Scan for the cell matching the given text and deliver its (x, y) coordinate at center. 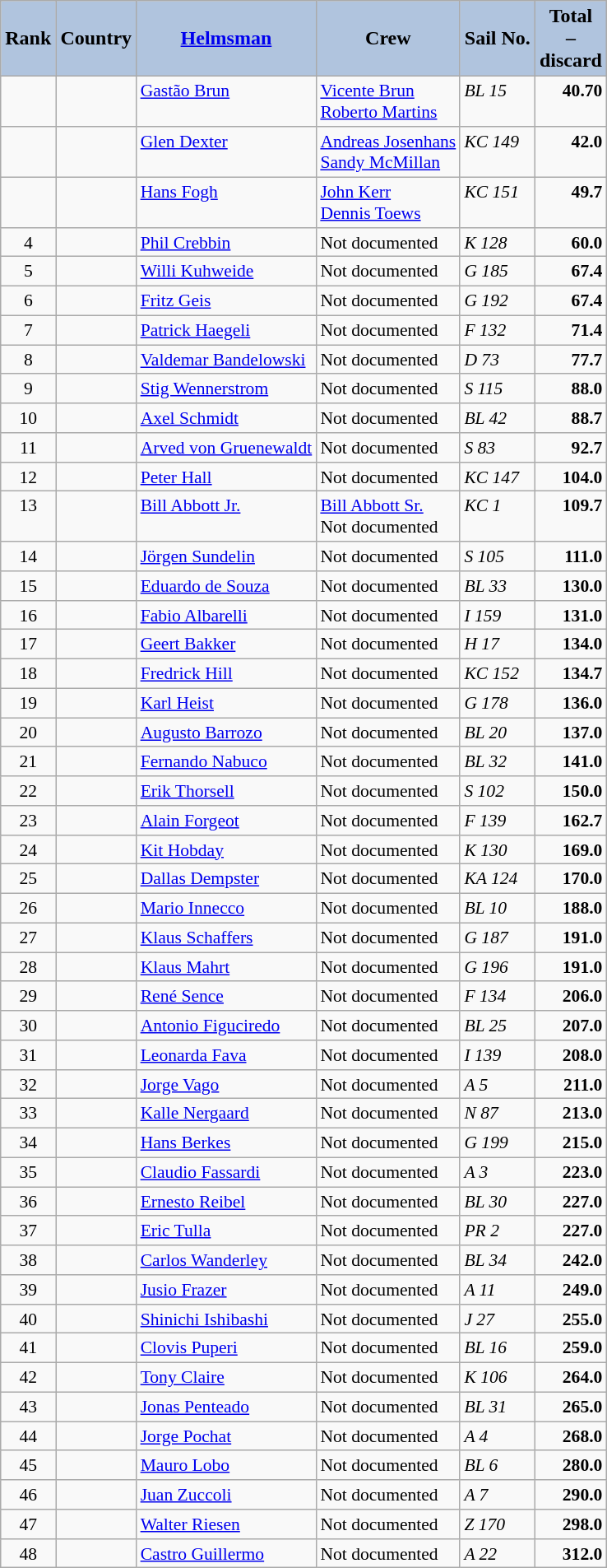
BL 20 (497, 733)
71.4 (571, 330)
9 (28, 389)
F 134 (497, 996)
I 139 (497, 1055)
A 7 (497, 1495)
Country (96, 39)
4 (28, 242)
280.0 (571, 1465)
11 (28, 448)
40 (28, 1319)
46 (28, 1495)
Helmsman (227, 39)
Ernesto Reibel (227, 1202)
Juan Zuccoli (227, 1495)
Willi Kuhweide (227, 272)
77.7 (571, 360)
BL 42 (497, 418)
48 (28, 1553)
G 196 (497, 967)
Bill Abbott Jr. (227, 517)
Augusto Barrozo (227, 733)
BL 6 (497, 1465)
45 (28, 1465)
A 22 (497, 1553)
Fredrick Hill (227, 673)
Axel Schmidt (227, 418)
John KerrDennis Toews (388, 202)
265.0 (571, 1407)
141.0 (571, 761)
A 11 (497, 1290)
A 3 (497, 1172)
6 (28, 300)
211.0 (571, 1084)
BL 16 (497, 1348)
30 (28, 1026)
K 128 (497, 242)
BL 31 (497, 1407)
264.0 (571, 1377)
René Sence (227, 996)
BL 32 (497, 761)
136.0 (571, 703)
134.7 (571, 673)
29 (28, 996)
8 (28, 360)
KC 149 (497, 151)
259.0 (571, 1348)
Dallas Dempster (227, 879)
16 (28, 615)
S 83 (497, 448)
88.7 (571, 418)
Tony Claire (227, 1377)
H 17 (497, 644)
312.0 (571, 1553)
S 105 (497, 556)
K 106 (497, 1377)
Geert Bakker (227, 644)
25 (28, 879)
35 (28, 1172)
Andreas JosenhansSandy McMillan (388, 151)
134.0 (571, 644)
N 87 (497, 1114)
PR 2 (497, 1231)
21 (28, 761)
Vicente BrunRoberto Martins (388, 102)
60.0 (571, 242)
Carlos Wanderley (227, 1260)
Total–discard (571, 39)
39 (28, 1290)
Z 170 (497, 1524)
169.0 (571, 849)
7 (28, 330)
F 139 (497, 821)
17 (28, 644)
242.0 (571, 1260)
12 (28, 477)
Glen Dexter (227, 151)
Jonas Penteado (227, 1407)
A 5 (497, 1084)
Antonio Figuciredo (227, 1026)
Kit Hobday (227, 849)
Hans Berkes (227, 1142)
Erik Thorsell (227, 791)
A 4 (497, 1436)
26 (28, 908)
42 (28, 1377)
Claudio Fassardi (227, 1172)
BL 33 (497, 586)
BL 15 (497, 102)
G 192 (497, 300)
Jorge Pochat (227, 1436)
BL 25 (497, 1026)
Klaus Schaffers (227, 938)
Jorge Vago (227, 1084)
Fabio Albarelli (227, 615)
162.7 (571, 821)
42.0 (571, 151)
32 (28, 1084)
Patrick Haegeli (227, 330)
J 27 (497, 1319)
Alain Forgeot (227, 821)
BL 10 (497, 908)
13 (28, 517)
109.7 (571, 517)
150.0 (571, 791)
D 73 (497, 360)
Karl Heist (227, 703)
Mario Innecco (227, 908)
KA 124 (497, 879)
Fritz Geis (227, 300)
BL 34 (497, 1260)
KC 147 (497, 477)
92.7 (571, 448)
44 (28, 1436)
111.0 (571, 556)
104.0 (571, 477)
31 (28, 1055)
20 (28, 733)
G 178 (497, 703)
22 (28, 791)
5 (28, 272)
15 (28, 586)
223.0 (571, 1172)
19 (28, 703)
G 187 (497, 938)
14 (28, 556)
G 199 (497, 1142)
Crew (388, 39)
41 (28, 1348)
34 (28, 1142)
137.0 (571, 733)
Jörgen Sundelin (227, 556)
170.0 (571, 879)
131.0 (571, 615)
Sail No. (497, 39)
188.0 (571, 908)
28 (28, 967)
208.0 (571, 1055)
24 (28, 849)
Eric Tulla (227, 1231)
Castro Guillermo (227, 1553)
Klaus Mahrt (227, 967)
207.0 (571, 1026)
BL 30 (497, 1202)
88.0 (571, 389)
40.70 (571, 102)
S 102 (497, 791)
Leonarda Fava (227, 1055)
33 (28, 1114)
27 (28, 938)
37 (28, 1231)
47 (28, 1524)
49.7 (571, 202)
Kalle Nergaard (227, 1114)
Phil Crebbin (227, 242)
KC 152 (497, 673)
I 159 (497, 615)
Shinichi Ishibashi (227, 1319)
Rank (28, 39)
Jusio Frazer (227, 1290)
Eduardo de Souza (227, 586)
KC 151 (497, 202)
38 (28, 1260)
268.0 (571, 1436)
Mauro Lobo (227, 1465)
215.0 (571, 1142)
249.0 (571, 1290)
Valdemar Bandelowski (227, 360)
43 (28, 1407)
Gastão Brun (227, 102)
23 (28, 821)
206.0 (571, 996)
213.0 (571, 1114)
Peter Hall (227, 477)
Clovis Puperi (227, 1348)
18 (28, 673)
290.0 (571, 1495)
298.0 (571, 1524)
K 130 (497, 849)
255.0 (571, 1319)
10 (28, 418)
Fernando Nabuco (227, 761)
36 (28, 1202)
Arved von Gruenewaldt (227, 448)
S 115 (497, 389)
Bill Abbott Sr.Not documented (388, 517)
G 185 (497, 272)
Hans Fogh (227, 202)
130.0 (571, 586)
Stig Wennerstrom (227, 389)
KC 1 (497, 517)
F 132 (497, 330)
Walter Riesen (227, 1524)
